Determine the (x, y) coordinate at the center of the cell enclosing the given text.  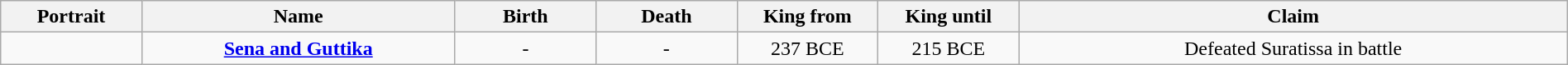
237 BCE (807, 48)
Portrait (71, 17)
215 BCE (949, 48)
Name (298, 17)
Defeated Suratissa in battle (1293, 48)
King from (807, 17)
Death (667, 17)
Claim (1293, 17)
King until (949, 17)
Birth (525, 17)
Sena and Guttika (298, 48)
